Provide the (x, y) coordinate of the cell's center where the given text is located.  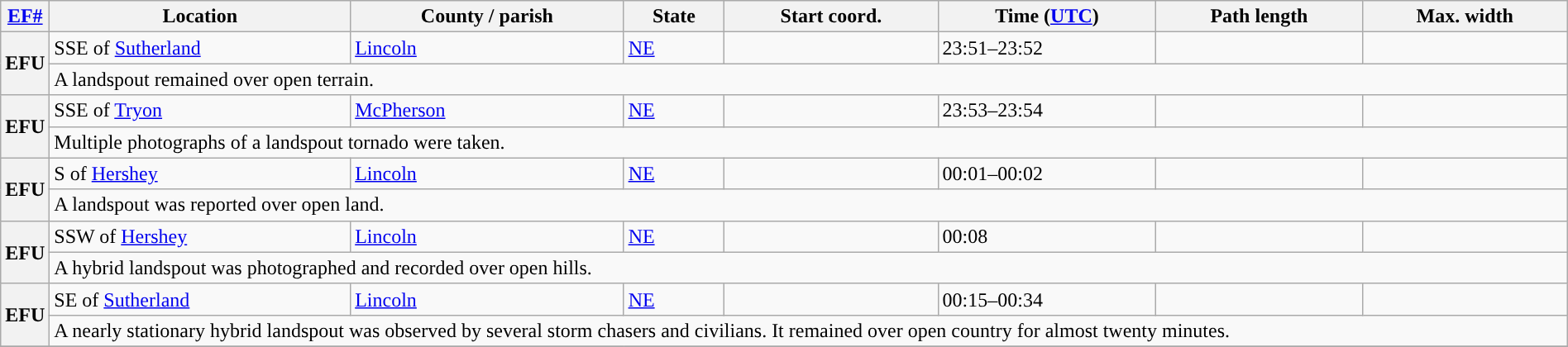
State (674, 17)
A nearly stationary hybrid landspout was observed by several storm chasers and civilians. It remained over open country for almost twenty minutes. (809, 330)
McPherson (487, 111)
Start coord. (831, 17)
A hybrid landspout was photographed and recorded over open hills. (809, 268)
County / parish (487, 17)
SSE of Tryon (200, 111)
Time (UTC) (1047, 17)
Location (200, 17)
00:15–00:34 (1047, 299)
SE of Sutherland (200, 299)
S of Hershey (200, 173)
A landspout remained over open terrain. (809, 79)
SSE of Sutherland (200, 48)
00:01–00:02 (1047, 173)
23:53–23:54 (1047, 111)
Path length (1259, 17)
23:51–23:52 (1047, 48)
EF# (25, 17)
SSW of Hershey (200, 236)
Multiple photographs of a landspout tornado were taken. (809, 142)
A landspout was reported over open land. (809, 205)
00:08 (1047, 236)
Max. width (1465, 17)
